Extract the [x, y] coordinate from the center of the cell holding the provided text.  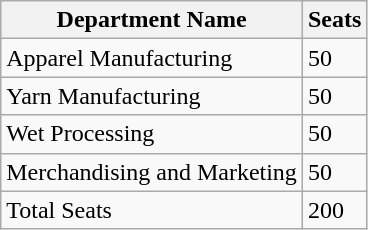
Seats [334, 20]
Yarn Manufacturing [152, 96]
Total Seats [152, 210]
Apparel Manufacturing [152, 58]
Merchandising and Marketing [152, 172]
200 [334, 210]
Department Name [152, 20]
Wet Processing [152, 134]
